Find where the given text appears and provide that cell's center as [x, y] coordinate. 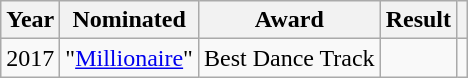
Award [289, 20]
Result [418, 20]
"Millionaire" [130, 58]
2017 [30, 58]
Best Dance Track [289, 58]
Year [30, 20]
Nominated [130, 20]
